Detect which cell encompasses the target text, then output its (X, Y) center coordinate. 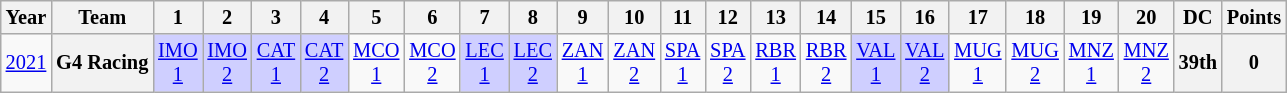
2021 (26, 63)
11 (682, 17)
Year (26, 17)
8 (533, 17)
6 (432, 17)
IMO2 (226, 63)
MCO2 (432, 63)
CAT1 (276, 63)
LEC2 (533, 63)
10 (634, 17)
MNZ1 (1092, 63)
5 (376, 17)
SPA2 (728, 63)
VAL1 (876, 63)
39th (1198, 63)
CAT2 (324, 63)
LEC1 (484, 63)
20 (1146, 17)
2 (226, 17)
SPA1 (682, 63)
MCO1 (376, 63)
12 (728, 17)
Points (1254, 17)
RBR1 (775, 63)
VAL2 (924, 63)
IMO1 (178, 63)
MUG2 (1034, 63)
0 (1254, 63)
RBR2 (826, 63)
13 (775, 17)
4 (324, 17)
9 (583, 17)
G4 Racing (102, 63)
3 (276, 17)
7 (484, 17)
17 (978, 17)
MUG1 (978, 63)
ZAN1 (583, 63)
DC (1198, 17)
18 (1034, 17)
ZAN2 (634, 63)
MNZ2 (1146, 63)
16 (924, 17)
Team (102, 17)
14 (826, 17)
1 (178, 17)
15 (876, 17)
19 (1092, 17)
